Locate the cell with the specified text and output its (X, Y) center coordinate. 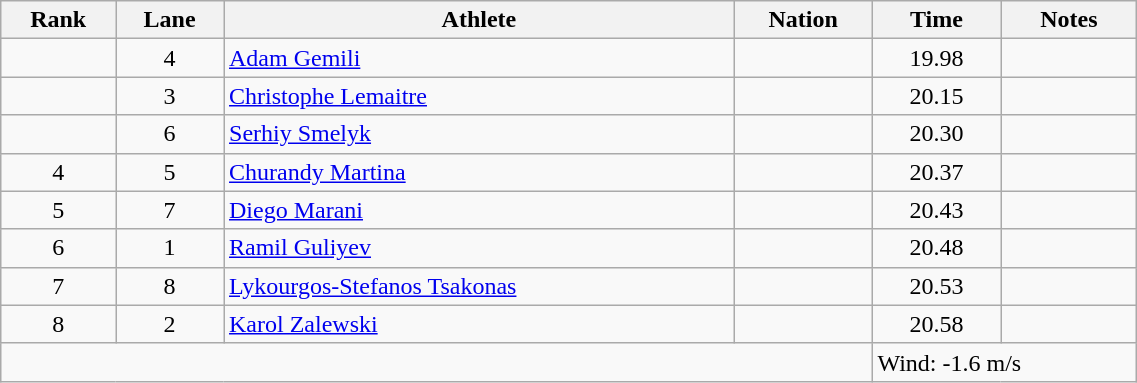
Notes (1069, 20)
2 (170, 324)
Adam Gemili (480, 58)
Nation (803, 20)
3 (170, 96)
Lykourgos-Stefanos Tsakonas (480, 286)
Karol Zalewski (480, 324)
20.43 (936, 210)
Time (936, 20)
Wind: -1.6 m/s (1004, 362)
Diego Marani (480, 210)
20.58 (936, 324)
Athlete (480, 20)
20.15 (936, 96)
20.30 (936, 134)
20.53 (936, 286)
Ramil Guliyev (480, 248)
Serhiy Smelyk (480, 134)
Lane (170, 20)
20.48 (936, 248)
1 (170, 248)
19.98 (936, 58)
20.37 (936, 172)
Christophe Lemaitre (480, 96)
Churandy Martina (480, 172)
Rank (58, 20)
